Identify which cell holds the provided text, then report its [x, y] central coordinate. 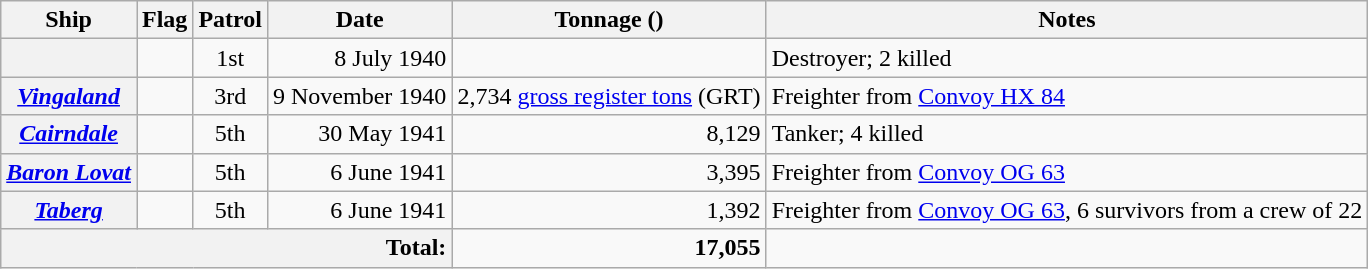
Ship [69, 20]
17,055 [609, 248]
Taberg [69, 210]
1st [230, 58]
1,392 [609, 210]
9 November 1940 [359, 96]
Notes [1067, 20]
3rd [230, 96]
Freighter from Convoy OG 63, 6 survivors from a crew of 22 [1067, 210]
8,129 [609, 134]
Destroyer; 2 killed [1067, 58]
Tanker; 4 killed [1067, 134]
30 May 1941 [359, 134]
Freighter from Convoy HX 84 [1067, 96]
Patrol [230, 20]
Cairndale [69, 134]
Tonnage () [609, 20]
2,734 gross register tons (GRT) [609, 96]
Freighter from Convoy OG 63 [1067, 172]
Total: [226, 248]
Baron Lovat [69, 172]
Flag [164, 20]
8 July 1940 [359, 58]
Date [359, 20]
3,395 [609, 172]
Vingaland [69, 96]
